Return the [X, Y] coordinate for the center point of the cell that contains the specified text.  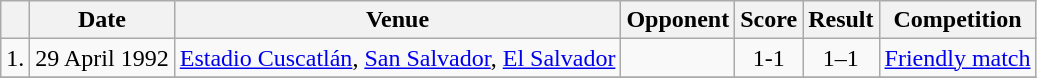
Venue [398, 20]
Friendly match [958, 58]
Score [769, 20]
Competition [958, 20]
Result [841, 20]
1–1 [841, 58]
Date [102, 20]
Estadio Cuscatlán, San Salvador, El Salvador [398, 58]
29 April 1992 [102, 58]
Opponent [678, 20]
1. [16, 58]
1-1 [769, 58]
